Output the (x, y) coordinate of the center of the cell containing the given text.  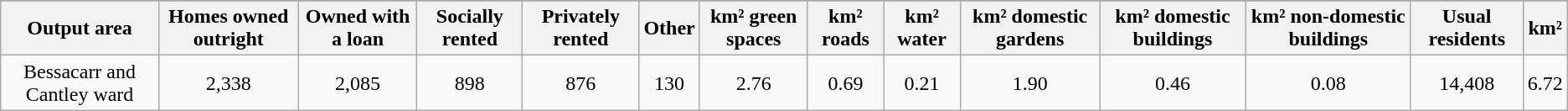
0.46 (1173, 82)
Output area (80, 29)
Bessacarr and Cantley ward (80, 82)
Homes owned outright (228, 29)
Usual residents (1467, 29)
898 (470, 82)
2,085 (358, 82)
130 (669, 82)
Socially rented (470, 29)
km² (1545, 29)
km² domestic gardens (1030, 29)
km² non-domestic buildings (1328, 29)
2,338 (228, 82)
km² domestic buildings (1173, 29)
Owned with a loan (358, 29)
6.72 (1545, 82)
876 (581, 82)
km² roads (845, 29)
0.08 (1328, 82)
Privately rented (581, 29)
1.90 (1030, 82)
km² green spaces (754, 29)
0.21 (922, 82)
0.69 (845, 82)
Other (669, 29)
2.76 (754, 82)
km² water (922, 29)
14,408 (1467, 82)
